Extract the [x, y] coordinate from the center of the cell holding the provided text.  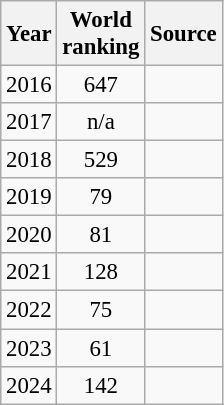
2023 [29, 348]
2016 [29, 85]
2018 [29, 160]
Source [184, 34]
2021 [29, 273]
2022 [29, 310]
2020 [29, 235]
2024 [29, 385]
61 [101, 348]
Year [29, 34]
Worldranking [101, 34]
142 [101, 385]
529 [101, 160]
79 [101, 197]
128 [101, 273]
647 [101, 85]
81 [101, 235]
75 [101, 310]
2017 [29, 122]
n/a [101, 122]
2019 [29, 197]
